Extract the (x, y) coordinate from the center of the cell holding the provided text.  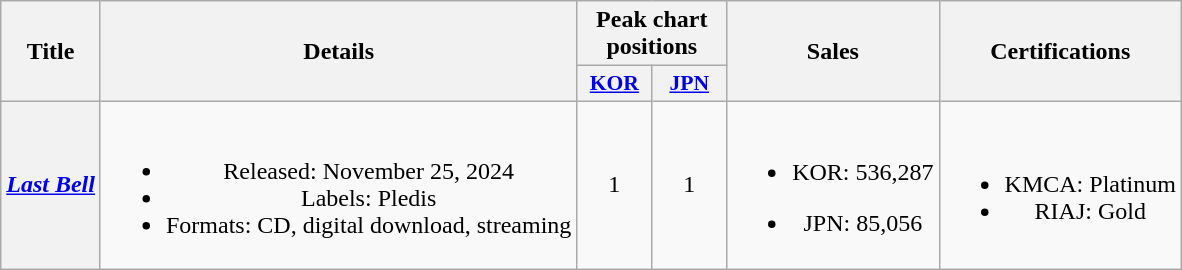
Peak chart positions (652, 34)
Released: November 25, 2024Labels: PledisFormats: CD, digital download, streaming (338, 184)
Certifications (1060, 52)
JPN (690, 84)
KOR (614, 84)
KOR: 536,287JPN: 85,056 (833, 184)
KMCA: PlatinumRIAJ: Gold (1060, 184)
Sales (833, 52)
Last Bell (51, 184)
Title (51, 52)
Details (338, 52)
